Locate the cell with the specified text and output its (X, Y) center coordinate. 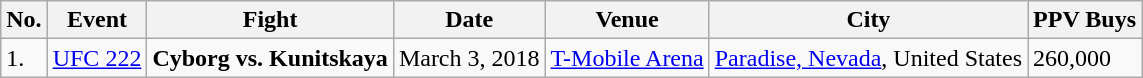
T-Mobile Arena (627, 58)
Cyborg vs. Kunitskaya (270, 58)
260,000 (1085, 58)
Event (97, 20)
PPV Buys (1085, 20)
City (868, 20)
Venue (627, 20)
March 3, 2018 (469, 58)
Fight (270, 20)
1. (24, 58)
UFC 222 (97, 58)
Paradise, Nevada, United States (868, 58)
Date (469, 20)
No. (24, 20)
